Return (X, Y) of the center of cell containing provided text 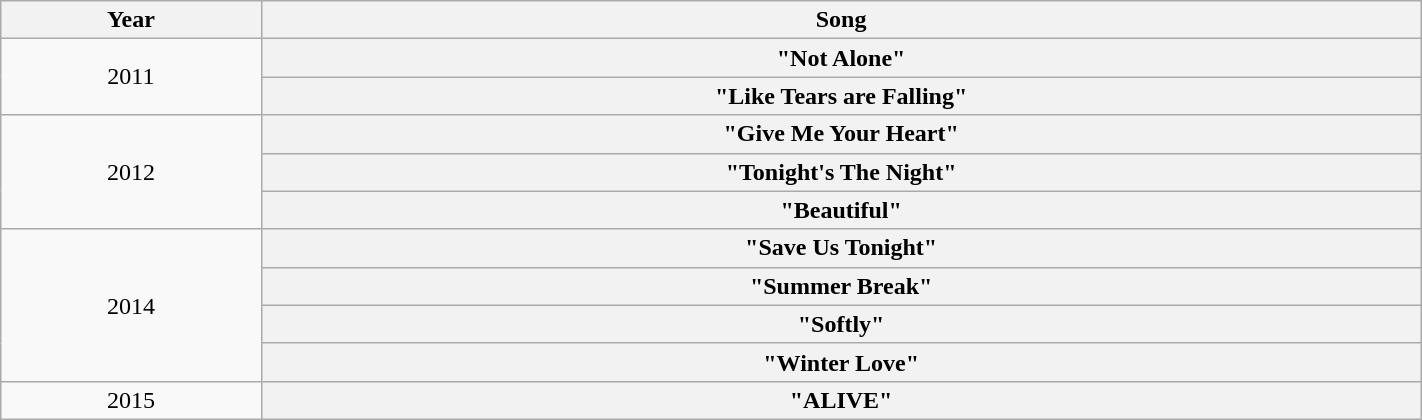
Song (841, 20)
"Not Alone" (841, 58)
"Beautiful" (841, 210)
"Save Us Tonight" (841, 248)
2012 (131, 172)
"Like Tears are Falling" (841, 96)
"Softly" (841, 324)
2014 (131, 305)
"Summer Break" (841, 286)
"ALIVE" (841, 400)
"Tonight's The Night" (841, 172)
Year (131, 20)
2011 (131, 77)
"Winter Love" (841, 362)
2015 (131, 400)
"Give Me Your Heart" (841, 134)
